Return (x, y) of the center of cell containing provided text 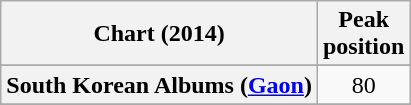
80 (363, 85)
Chart (2014) (160, 34)
Peakposition (363, 34)
South Korean Albums (Gaon) (160, 85)
